Identify which cell holds the provided text, then report its (X, Y) central coordinate. 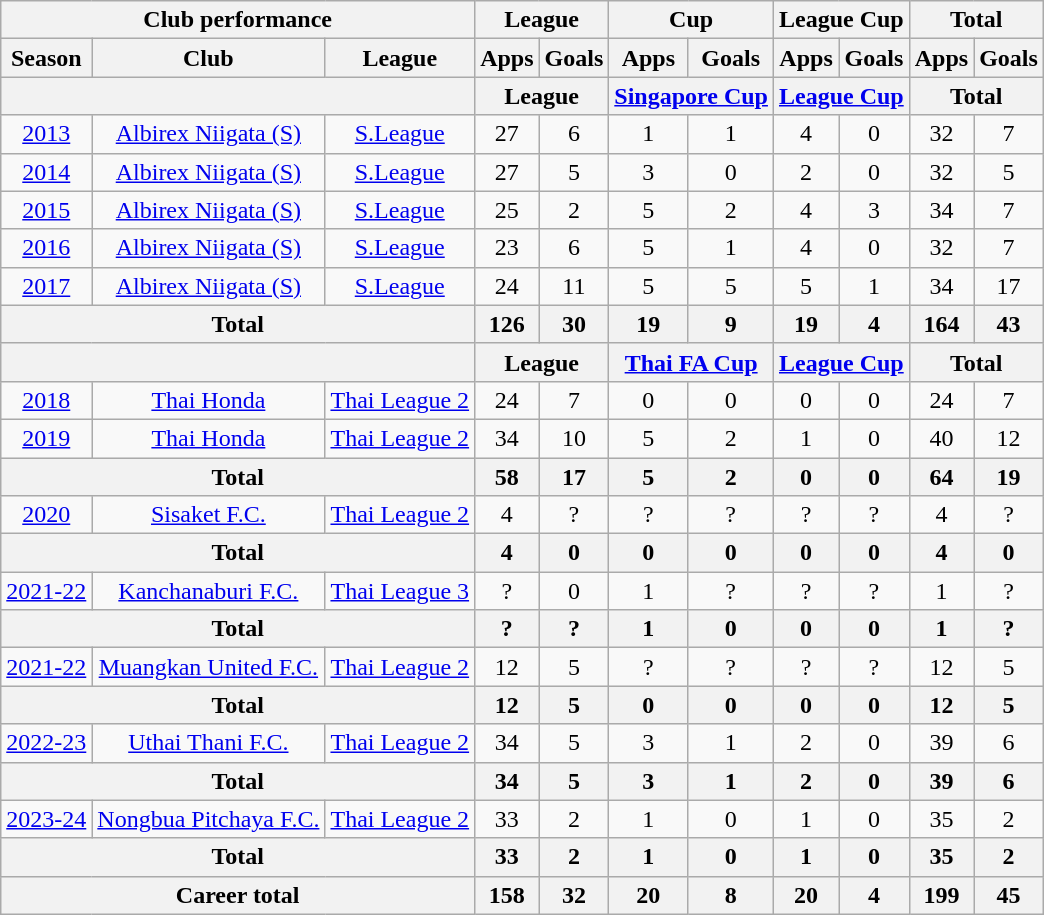
58 (507, 477)
Club performance (238, 20)
11 (574, 286)
Singapore Cup (692, 96)
2015 (46, 210)
Cup (692, 20)
164 (941, 324)
2023-24 (46, 819)
Muangkan United F.C. (208, 667)
45 (1009, 895)
158 (507, 895)
9 (731, 324)
8 (731, 895)
126 (507, 324)
2014 (46, 172)
Club (208, 58)
2017 (46, 286)
Career total (238, 895)
40 (941, 438)
30 (574, 324)
Nongbua Pitchaya F.C. (208, 819)
23 (507, 248)
Thai FA Cup (692, 362)
2016 (46, 248)
Uthai Thani F.C. (208, 743)
2019 (46, 438)
25 (507, 210)
2022-23 (46, 743)
199 (941, 895)
Thai League 3 (400, 591)
Kanchanaburi F.C. (208, 591)
2013 (46, 134)
64 (941, 477)
10 (574, 438)
Sisaket F.C. (208, 515)
2020 (46, 515)
Season (46, 58)
2018 (46, 400)
43 (1009, 324)
